Return (x, y) of the center of cell containing provided text 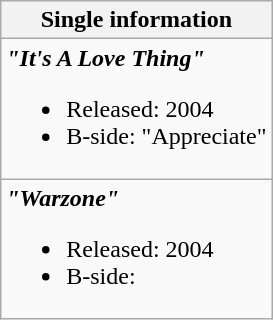
Single information (136, 20)
"It's A Love Thing"Released: 2004B-side: "Appreciate" (136, 109)
"Warzone"Released: 2004B-side: (136, 249)
